Determine the [x, y] coordinate at the center of the cell enclosing the given text.  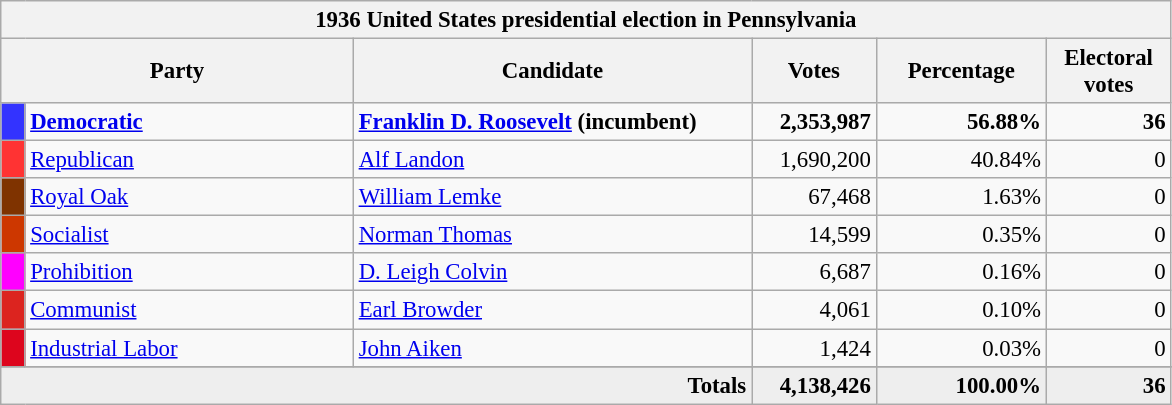
Candidate [552, 72]
Industrial Labor [189, 348]
Socialist [189, 235]
0.16% [961, 273]
William Lemke [552, 197]
0.03% [961, 348]
Votes [814, 72]
67,468 [814, 197]
Earl Browder [552, 310]
2,353,987 [814, 122]
Percentage [961, 72]
1,690,200 [814, 160]
4,061 [814, 310]
Republican [189, 160]
0.10% [961, 310]
1.63% [961, 197]
Electoral votes [1108, 72]
4,138,426 [814, 385]
56.88% [961, 122]
6,687 [814, 273]
Party [178, 72]
0.35% [961, 235]
Royal Oak [189, 197]
Totals [376, 385]
Alf Landon [552, 160]
Franklin D. Roosevelt (incumbent) [552, 122]
Norman Thomas [552, 235]
John Aiken [552, 348]
100.00% [961, 385]
40.84% [961, 160]
D. Leigh Colvin [552, 273]
Democratic [189, 122]
1936 United States presidential election in Pennsylvania [586, 20]
Prohibition [189, 273]
1,424 [814, 348]
14,599 [814, 235]
Communist [189, 310]
